Locate the cell with the specified text and output its [x, y] center coordinate. 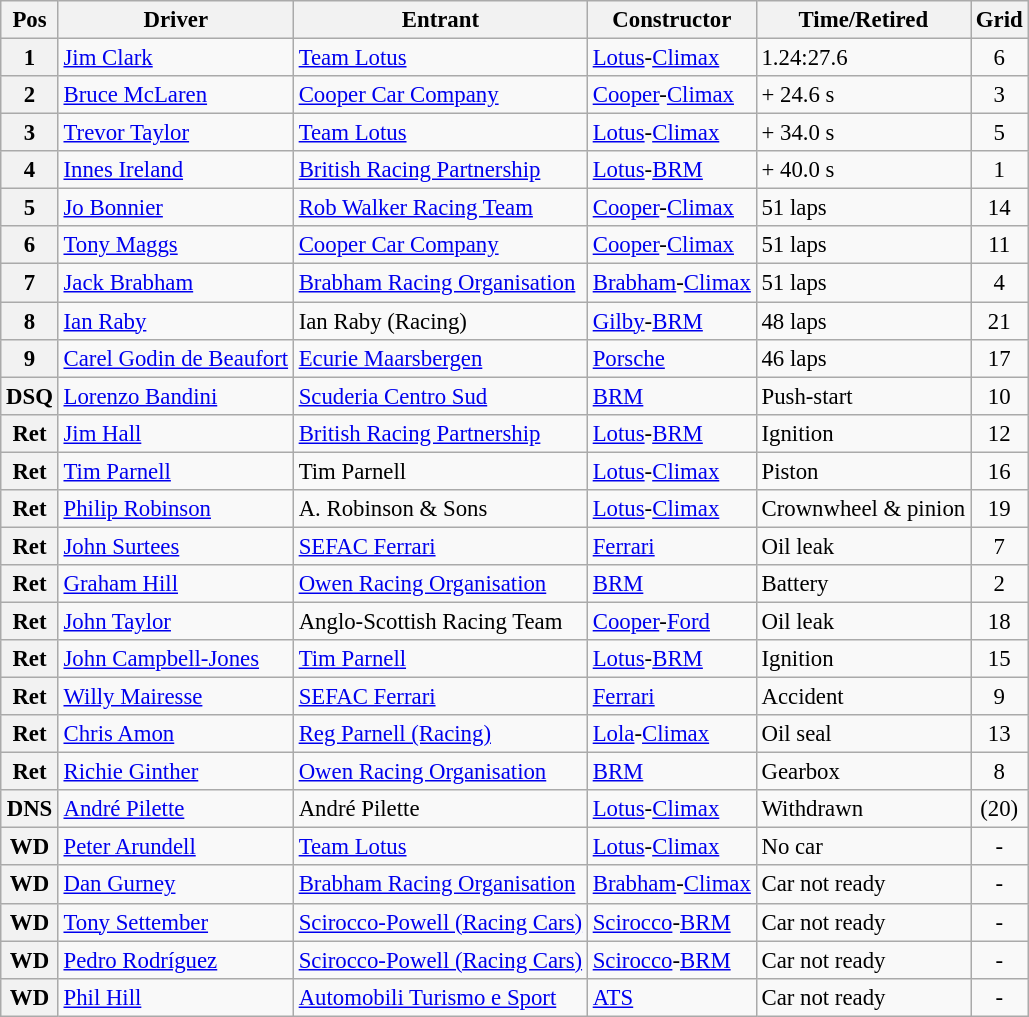
+ 34.0 s [863, 133]
Time/Retired [863, 20]
Pedro Rodríguez [176, 960]
13 [998, 734]
11 [998, 245]
Lorenzo Bandini [176, 396]
1.24:27.6 [863, 58]
Bruce McLaren [176, 95]
No car [863, 847]
16 [998, 471]
DSQ [30, 396]
Withdrawn [863, 809]
Phil Hill [176, 997]
Porsche [672, 358]
Rob Walker Racing Team [440, 208]
Accident [863, 697]
48 laps [863, 321]
Graham Hill [176, 584]
+ 40.0 s [863, 170]
14 [998, 208]
Anglo-Scottish Racing Team [440, 621]
18 [998, 621]
Scuderia Centro Sud [440, 396]
17 [998, 358]
Reg Parnell (Racing) [440, 734]
Tony Maggs [176, 245]
Crownwheel & pinion [863, 509]
DNS [30, 809]
10 [998, 396]
Jack Brabham [176, 283]
19 [998, 509]
John Campbell-Jones [176, 659]
John Surtees [176, 546]
Jim Clark [176, 58]
Ian Raby (Racing) [440, 321]
Trevor Taylor [176, 133]
Oil seal [863, 734]
Jo Bonnier [176, 208]
A. Robinson & Sons [440, 509]
(20) [998, 809]
Push-start [863, 396]
15 [998, 659]
Ian Raby [176, 321]
Tony Settember [176, 922]
Innes Ireland [176, 170]
Richie Ginther [176, 772]
Constructor [672, 20]
Carel Godin de Beaufort [176, 358]
Gearbox [863, 772]
Ecurie Maarsbergen [440, 358]
Peter Arundell [176, 847]
ATS [672, 997]
Battery [863, 584]
Cooper-Ford [672, 621]
Entrant [440, 20]
Piston [863, 471]
Gilby-BRM [672, 321]
John Taylor [176, 621]
Grid [998, 20]
Dan Gurney [176, 885]
Chris Amon [176, 734]
12 [998, 433]
21 [998, 321]
Willy Mairesse [176, 697]
Jim Hall [176, 433]
Lola-Climax [672, 734]
Philip Robinson [176, 509]
Pos [30, 20]
Driver [176, 20]
46 laps [863, 358]
+ 24.6 s [863, 95]
Automobili Turismo e Sport [440, 997]
